Search for the cell housing the specified text and yield its [x, y] center coordinate. 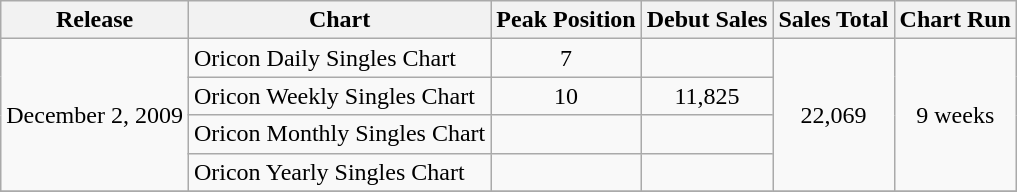
Peak Position [566, 20]
Release [95, 20]
22,069 [834, 115]
10 [566, 96]
Debut Sales [707, 20]
Oricon Daily Singles Chart [339, 58]
December 2, 2009 [95, 115]
Sales Total [834, 20]
11,825 [707, 96]
Chart [339, 20]
Oricon Monthly Singles Chart [339, 134]
7 [566, 58]
Oricon Weekly Singles Chart [339, 96]
Oricon Yearly Singles Chart [339, 172]
9 weeks [955, 115]
Chart Run [955, 20]
